Extract the (X, Y) coordinate from the center of the cell holding the provided text.  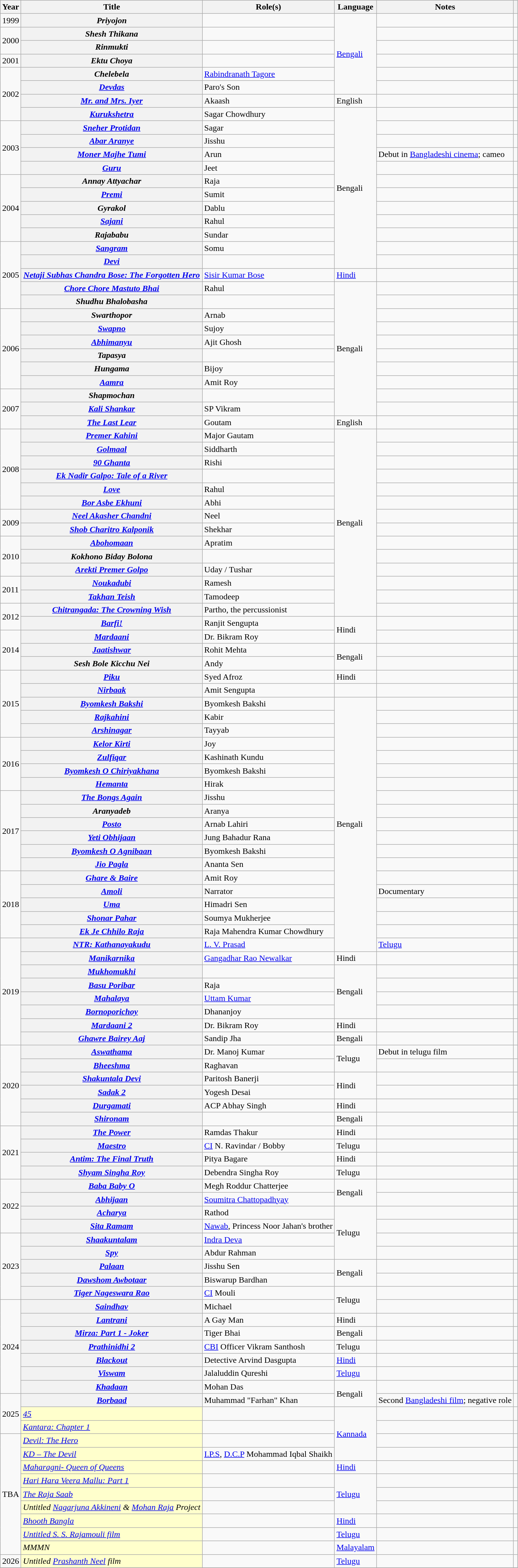
Himadri Sen (269, 905)
Sumit (269, 195)
Kantara: Chapter 1 (112, 1427)
Rajababu (112, 235)
Gangadhar Rao Newalkar (269, 958)
A Gay Man (269, 1320)
Raghavan (269, 1065)
Tiger Nageswara Rao (112, 1293)
Debendra Singha Roy (269, 1172)
The Raja Saab (112, 1494)
Ramesh (269, 583)
Shyam Singha Roy (112, 1172)
Kannada (355, 1434)
Untitled S. S. Rajamouli film (112, 1534)
Aswathama (112, 1052)
Bornoporichoy (112, 1012)
Arekti Premer Golpo (112, 569)
Soumya Mukherjee (269, 918)
2015 (11, 704)
Somu (269, 248)
CI Mouli (269, 1293)
Mardaani (112, 637)
2002 (11, 94)
Sadak 2 (112, 1092)
Mahalaya (112, 998)
Spy (112, 1253)
Jisshu Sen (269, 1266)
2012 (11, 617)
Nawab, Princess Noor Jahan's brother (269, 1226)
Gyrakol (112, 208)
Hirak (269, 784)
Ajit Ghosh (269, 342)
Priyojon (112, 20)
Dhananjoy (269, 1012)
2022 (11, 1206)
Golmaal (112, 449)
Mardaani 2 (112, 1025)
Barfi! (112, 623)
The Last Lear (112, 422)
Tapasya (112, 355)
Jio Pagla (112, 864)
Kali Shankar (112, 409)
2009 (11, 523)
2005 (11, 275)
Arnab Lahiri (269, 824)
Tayyab (269, 730)
Paritosh Banerji (269, 1079)
Manikarnika (112, 958)
Andy (269, 663)
Language (355, 7)
Annay Attyachar (112, 181)
Prathinidhi 2 (112, 1347)
Noukadubi (112, 583)
2003 (11, 147)
Abhi (269, 503)
Sangram (112, 248)
2024 (11, 1347)
Sujoy (269, 328)
Mr. and Mrs. Iyer (112, 101)
Sneher Protidan (112, 127)
Aranya (269, 811)
Ramdas Thakur (269, 1132)
Dawshom Awbotaar (112, 1280)
1999 (11, 20)
Moner Majhe Tumi (112, 154)
Swapno (112, 328)
2011 (11, 590)
Lantrani (112, 1320)
Hari Hara Veera Mallu: Part 1 (112, 1481)
Hemanta (112, 784)
Indra Deva (269, 1239)
Role(s) (269, 7)
Nirbaak (112, 690)
Documentary (445, 891)
L. V. Prasad (269, 945)
Sajani (112, 221)
TBA (11, 1494)
Guru (112, 168)
Untitled Nagarjuna Akkineni & Mohan Raja Project (112, 1507)
Dr. Manoj Kumar (269, 1052)
2006 (11, 348)
Blackout (112, 1360)
Durgamati (112, 1106)
Kelor Kirti (112, 744)
2023 (11, 1266)
Jeet (269, 168)
Devdas (112, 87)
2004 (11, 208)
Syed Afroz (269, 677)
2010 (11, 556)
Abhijaan (112, 1199)
Piku (112, 677)
Debut in telugu film (445, 1052)
Yeti Obhijaan (112, 838)
Abohomaan (112, 543)
Dablu (269, 208)
Ananta Sen (269, 864)
Kabir (269, 717)
Ghawre Bairey Aaj (112, 1039)
Amit Sengupta (269, 690)
I.P.S, D.C.P Mohammad Iqbal Shaikh (269, 1454)
Abhimanyu (112, 342)
Debut in Bangladeshi cinema; cameo (445, 154)
Goutam (269, 422)
Partho, the percussionist (269, 610)
CI N. Ravindar / Bobby (269, 1146)
MMMN (112, 1548)
Premi (112, 195)
Hungama (112, 369)
Shekhar (269, 529)
Rathod (269, 1213)
Saindhav (112, 1306)
NTR: Kathanayakudu (112, 945)
Baba Baby O (112, 1186)
Sita Ramam (112, 1226)
CBI Officer Vikram Santhosh (269, 1347)
90 Ghanta (112, 462)
Chore Chore Mastuto Bhai (112, 288)
Megh Roddur Chatterjee (269, 1186)
Kokhono Biday Bolona (112, 556)
Bor Asbe Ekhuni (112, 503)
Takhan Teish (112, 597)
Shakuntala Devi (112, 1079)
The Power (112, 1132)
The Bongs Again (112, 797)
Bijoy (269, 369)
Sagar (269, 127)
Aamra (112, 382)
Jalaluddin Qureshi (269, 1373)
Rohit Mehta (269, 650)
Aranyadeb (112, 811)
Bheeshma (112, 1065)
2026 (11, 1561)
2021 (11, 1152)
Sisir Kumar Bose (269, 275)
Narrator (269, 891)
Raja Mahendra Kumar Chowdhury (269, 931)
Rinmukti (112, 47)
Jung Bahadur Rana (269, 838)
Malayalam (355, 1548)
Arshinagar (112, 730)
Maestro (112, 1146)
2000 (11, 40)
Siddharth (269, 449)
45 (112, 1413)
KD – The Devil (112, 1454)
Paro's Son (269, 87)
Akaash (269, 101)
Major Gautam (269, 436)
Tiger Bhai (269, 1333)
Jaatishwar (112, 650)
2008 (11, 469)
Michael (269, 1306)
Maharagni- Queen of Queens (112, 1467)
Rajkahini (112, 717)
Sesh Bole Kicchu Nei (112, 663)
2025 (11, 1413)
Posto (112, 824)
2017 (11, 831)
Arun (269, 154)
Devil: The Hero (112, 1440)
Notes (445, 7)
Ranjit Sengupta (269, 623)
Ek Je Chhilo Raja (112, 931)
Borbaad (112, 1400)
Shaakuntalam (112, 1239)
Mukhomukhi (112, 971)
Swarthopor (112, 315)
SP Vikram (269, 409)
Byomkesh O Chiriyakhana (112, 770)
Muhammad "Farhan" Khan (269, 1400)
2018 (11, 905)
Ektu Choya (112, 61)
Pitya Bagare (269, 1159)
Viswam (112, 1373)
Sandip Jha (269, 1039)
Kurukshetra (112, 114)
Apratim (269, 543)
Bhooth Bangla (112, 1521)
2014 (11, 650)
Netaji Subhas Chandra Bose: The Forgotten Hero (112, 275)
Shob Charitro Kalponik (112, 529)
Khadaan (112, 1387)
Ek Nadir Galpo: Tale of a River (112, 476)
Tamodeep (269, 597)
Mohan Das (269, 1387)
Love (112, 489)
Basu Poribar (112, 985)
2016 (11, 764)
Rishi (269, 462)
Joy (269, 744)
Acharya (112, 1213)
Chelebela (112, 74)
Shironam (112, 1119)
Title (112, 7)
Biswarup Bardhan (269, 1280)
Yogesh Desai (269, 1092)
Shapmochan (112, 396)
2007 (11, 409)
Uma (112, 905)
2019 (11, 991)
Neel Akasher Chandni (112, 516)
Neel (269, 516)
Shesh Thikana (112, 34)
Uday / Tushar (269, 569)
2020 (11, 1085)
Premer Kahini (112, 436)
Abdur Rahman (269, 1253)
ACP Abhay Singh (269, 1106)
Detective Arvind Dasgupta (269, 1360)
Chitrangada: The Crowning Wish (112, 610)
Sundar (269, 235)
Kashinath Kundu (269, 757)
Rabindranath Tagore (269, 74)
Zulfiqar (112, 757)
Shonar Pahar (112, 918)
Soumitra Chattopadhyay (269, 1199)
Amoli (112, 891)
Shudhu Bhalobasha (112, 302)
Uttam Kumar (269, 998)
Second Bangladeshi film; negative role (445, 1400)
2001 (11, 61)
Palaan (112, 1266)
Year (11, 7)
Untitled Prashanth Neel film (112, 1561)
Byomkesh O Agnibaan (112, 851)
Abar Aranye (112, 141)
Sagar Chowdhury (269, 114)
Ghare & Baire (112, 878)
Devi (112, 262)
Antim: The Final Truth (112, 1159)
Mirza: Part 1 - Joker (112, 1333)
Arnab (269, 315)
